Identify which cell holds the provided text, then report its (x, y) central coordinate. 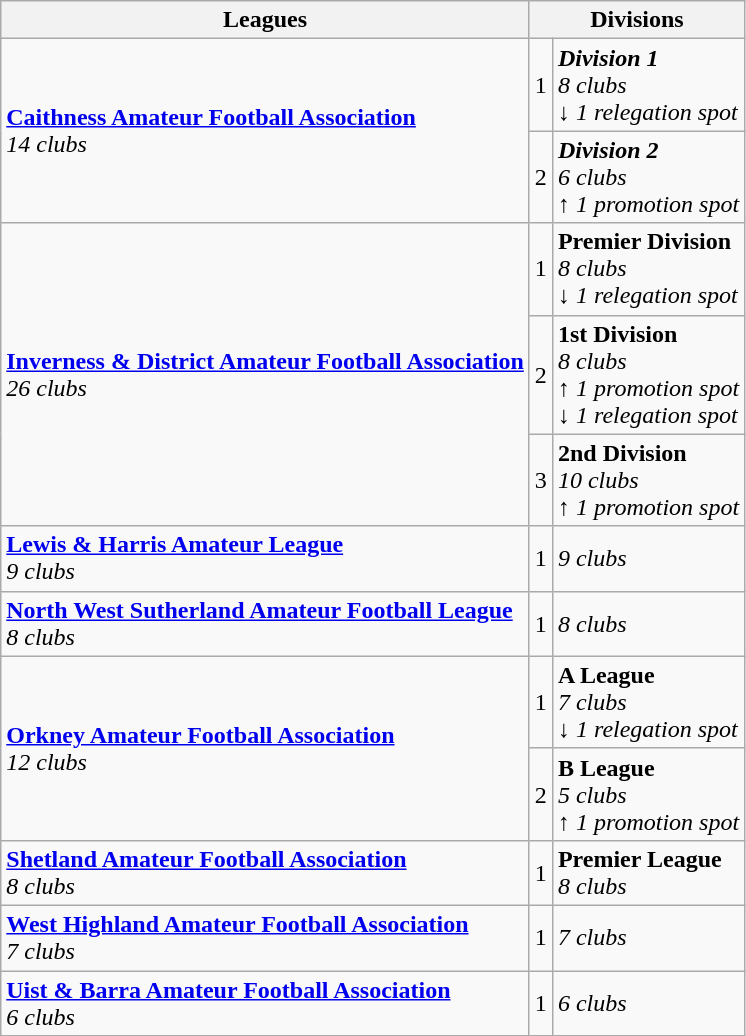
Orkney Amateur Football Association12 clubs (266, 748)
8 clubs (648, 624)
Divisions (636, 20)
West Highland Amateur Football Association7 clubs (266, 938)
North West Sutherland Amateur Football League8 clubs (266, 624)
Caithness Amateur Football Association14 clubs (266, 131)
Division 18 clubs↓ 1 relegation spot (648, 85)
Division 26 clubs↑ 1 promotion spot (648, 177)
A League7 clubs↓ 1 relegation spot (648, 702)
1st Division8 clubs↑ 1 promotion spot↓ 1 relegation spot (648, 374)
Inverness & District Amateur Football Association26 clubs (266, 374)
Leagues (266, 20)
Premier Division8 clubs↓ 1 relegation spot (648, 269)
7 clubs (648, 938)
Uist & Barra Amateur Football Association6 clubs (266, 1002)
3 (540, 480)
Premier League8 clubs (648, 872)
9 clubs (648, 558)
Lewis & Harris Amateur League9 clubs (266, 558)
Shetland Amateur Football Association8 clubs (266, 872)
6 clubs (648, 1002)
B League5 clubs↑ 1 promotion spot (648, 794)
2nd Division10 clubs↑ 1 promotion spot (648, 480)
